Pinpoint the cell where the given text exists, returning its [x, y] midpoint coordinate. 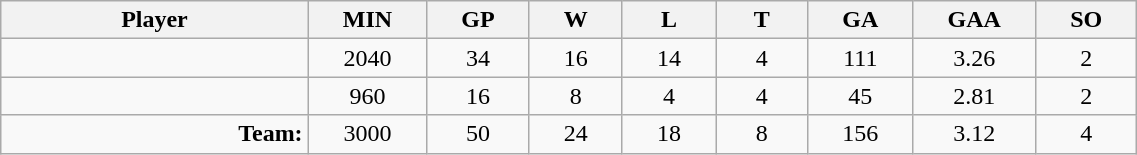
L [668, 20]
34 [478, 58]
Player [154, 20]
3000 [368, 134]
3.12 [974, 134]
Team: [154, 134]
111 [860, 58]
14 [668, 58]
3.26 [974, 58]
GAA [974, 20]
45 [860, 96]
T [762, 20]
24 [576, 134]
GP [478, 20]
18 [668, 134]
MIN [368, 20]
GA [860, 20]
50 [478, 134]
2040 [368, 58]
2.81 [974, 96]
SO [1086, 20]
W [576, 20]
960 [368, 96]
156 [860, 134]
